Output the [X, Y] coordinate of the center of the cell containing the given text.  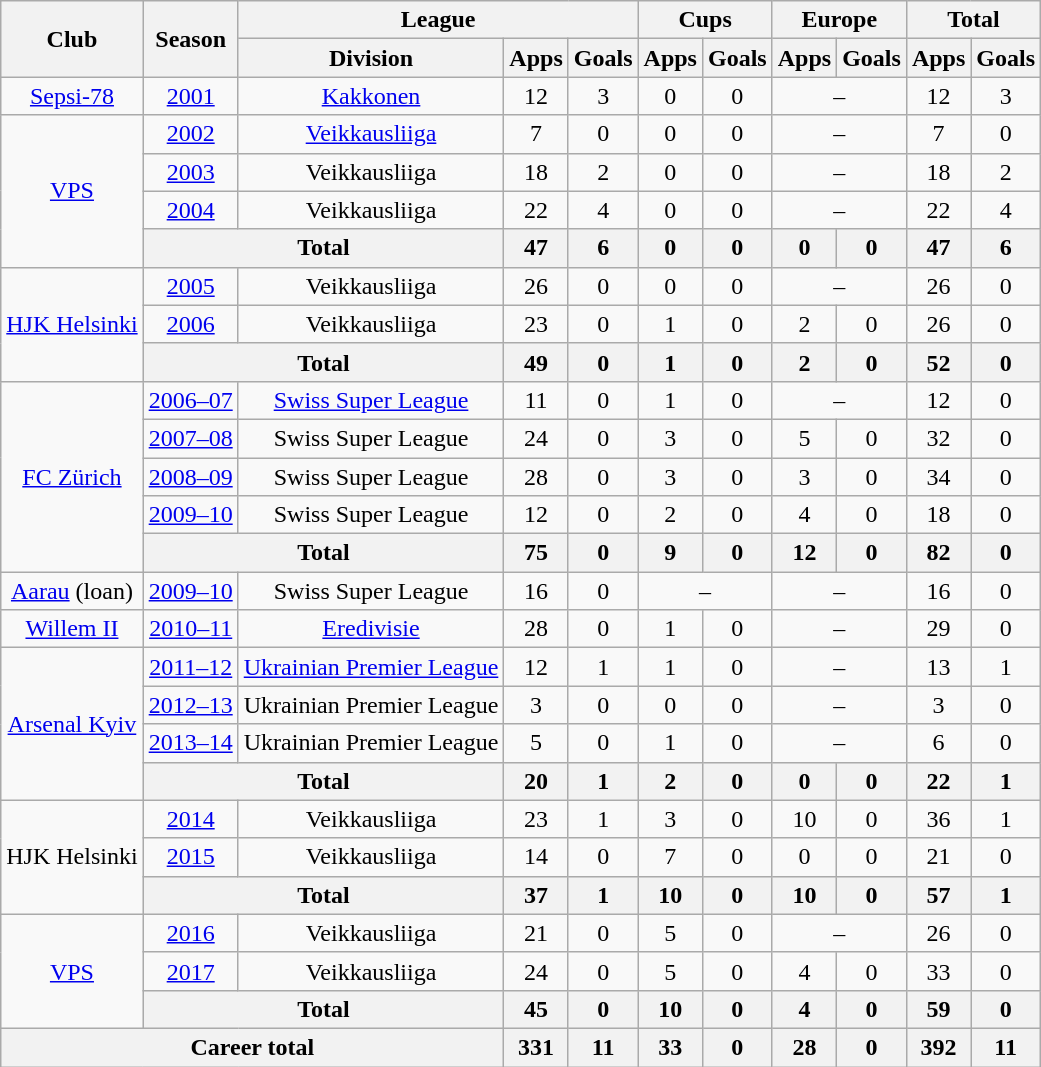
45 [536, 1009]
Season [190, 39]
2011–12 [190, 667]
2006–07 [190, 400]
2005 [190, 286]
49 [536, 362]
2017 [190, 971]
FC Zürich [72, 476]
Cups [705, 20]
Division [371, 58]
Willem II [72, 629]
2014 [190, 819]
392 [938, 1047]
2002 [190, 134]
14 [536, 857]
League [438, 20]
Arsenal Kyiv [72, 724]
36 [938, 819]
37 [536, 895]
2003 [190, 172]
2010–11 [190, 629]
59 [938, 1009]
2013–14 [190, 743]
Aarau (loan) [72, 591]
75 [536, 553]
9 [670, 553]
32 [938, 438]
57 [938, 895]
Kakkonen [371, 96]
2012–13 [190, 705]
Club [72, 39]
2008–09 [190, 477]
2007–08 [190, 438]
Sepsi-78 [72, 96]
34 [938, 477]
Career total [252, 1047]
Eredivisie [371, 629]
2015 [190, 857]
331 [536, 1047]
29 [938, 629]
20 [536, 781]
2006 [190, 324]
52 [938, 362]
Europe [839, 20]
2004 [190, 210]
2016 [190, 933]
13 [938, 667]
2001 [190, 96]
82 [938, 553]
